Search for the cell housing the specified text and yield its [X, Y] center coordinate. 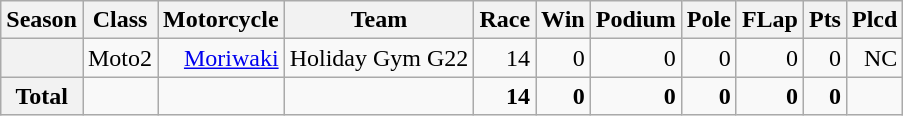
Pole [708, 20]
Moto2 [120, 58]
Total [42, 96]
Plcd [874, 20]
Race [505, 20]
Season [42, 20]
Win [564, 20]
Team [379, 20]
Motorcycle [222, 20]
FLap [770, 20]
NC [874, 58]
Holiday Gym G22 [379, 58]
Podium [636, 20]
Pts [824, 20]
Moriwaki [222, 58]
Class [120, 20]
